Scan for the cell matching the given text and deliver its [X, Y] coordinate at center. 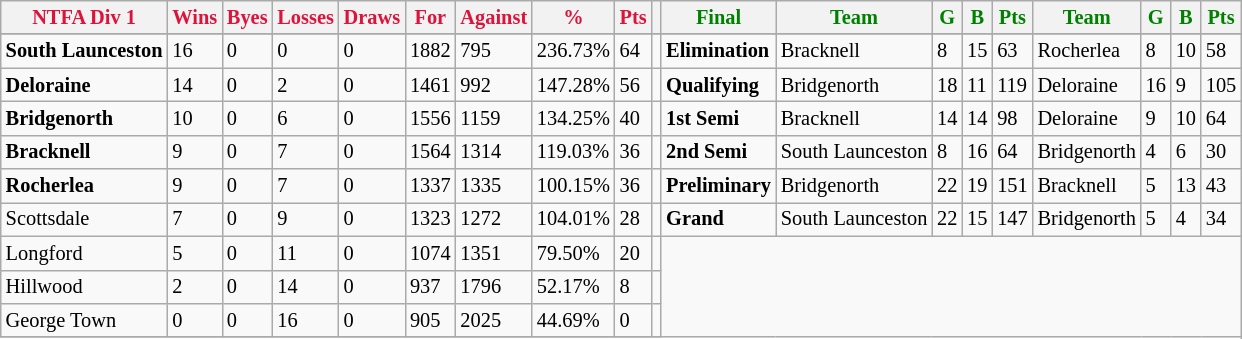
1314 [494, 152]
63 [1012, 51]
937 [430, 287]
1882 [430, 51]
1564 [430, 152]
1556 [430, 118]
Hillwood [84, 287]
795 [494, 51]
992 [494, 85]
28 [634, 219]
Preliminary [718, 186]
98 [1012, 118]
1074 [430, 253]
58 [1221, 51]
18 [947, 85]
40 [634, 118]
43 [1221, 186]
119 [1012, 85]
1337 [430, 186]
905 [430, 320]
Losses [305, 17]
44.69% [574, 320]
% [574, 17]
79.50% [574, 253]
Qualifying [718, 85]
119.03% [574, 152]
56 [634, 85]
Byes [247, 17]
1461 [430, 85]
105 [1221, 85]
2025 [494, 320]
19 [977, 186]
Final [718, 17]
George Town [84, 320]
Wins [194, 17]
NTFA Div 1 [84, 17]
236.73% [574, 51]
1335 [494, 186]
151 [1012, 186]
100.15% [574, 186]
Longford [84, 253]
1272 [494, 219]
104.01% [574, 219]
1323 [430, 219]
52.17% [574, 287]
30 [1221, 152]
Scottsdale [84, 219]
1st Semi [718, 118]
20 [634, 253]
134.25% [574, 118]
Draws [372, 17]
For [430, 17]
34 [1221, 219]
1351 [494, 253]
1796 [494, 287]
13 [1186, 186]
2nd Semi [718, 152]
Grand [718, 219]
Elimination [718, 51]
Against [494, 17]
147.28% [574, 85]
1159 [494, 118]
147 [1012, 219]
